Return (x, y) of the center of cell containing provided text 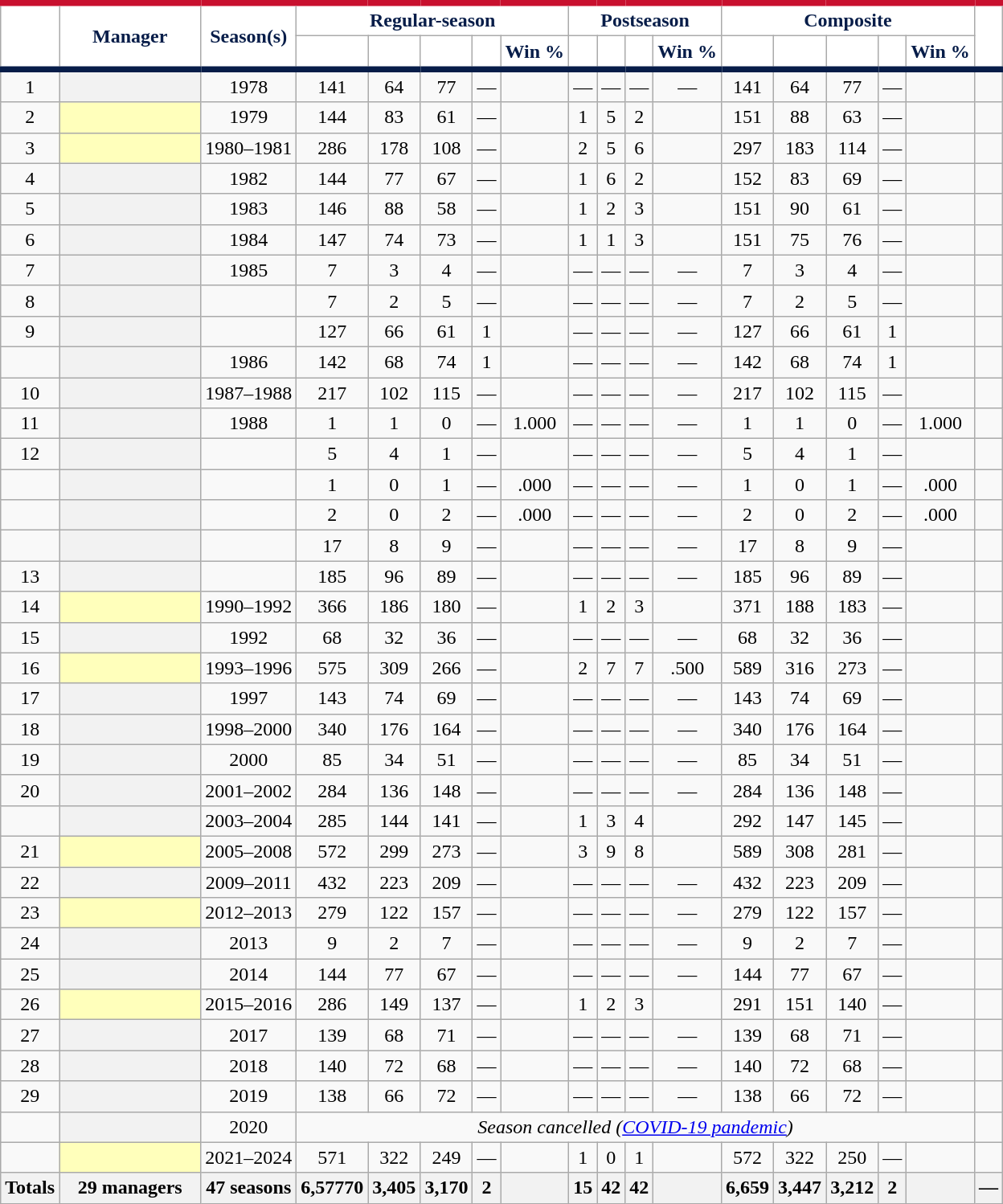
316 (800, 668)
27 (31, 1035)
571 (333, 1157)
2013 (249, 944)
76 (852, 240)
18 (31, 729)
3,170 (447, 1188)
108 (447, 148)
297 (747, 148)
2019 (249, 1096)
308 (800, 851)
2017 (249, 1035)
1997 (249, 698)
Totals (31, 1188)
Season(s) (249, 36)
292 (747, 821)
152 (747, 178)
114 (852, 148)
1978 (249, 85)
Season cancelled (COVID-19 pandemic) (636, 1127)
149 (394, 1005)
3,447 (800, 1188)
137 (447, 1005)
25 (31, 974)
22 (31, 882)
14 (31, 607)
21 (31, 851)
10 (31, 393)
1980–1981 (249, 148)
2003–2004 (249, 821)
29 managers (130, 1188)
371 (747, 607)
16 (31, 668)
178 (394, 148)
26 (31, 1005)
309 (394, 668)
20 (31, 790)
1990–1992 (249, 607)
Composite (847, 19)
24 (31, 944)
Manager (130, 36)
3,405 (394, 1188)
2000 (249, 760)
23 (31, 913)
299 (394, 851)
250 (852, 1157)
2020 (249, 1127)
3,212 (852, 1188)
12 (31, 454)
291 (747, 1005)
58 (447, 209)
2005–2008 (249, 851)
2015–2016 (249, 1005)
186 (394, 607)
28 (31, 1066)
366 (333, 607)
47 seasons (249, 1188)
.500 (688, 668)
1979 (249, 117)
6,57770 (333, 1188)
2001–2002 (249, 790)
180 (447, 607)
2021–2024 (249, 1157)
575 (333, 668)
2009–2011 (249, 882)
2014 (249, 974)
2012–2013 (249, 913)
1993–1996 (249, 668)
6,659 (747, 1188)
11 (31, 424)
1982 (249, 178)
281 (852, 851)
19 (31, 760)
146 (333, 209)
2018 (249, 1066)
75 (800, 240)
Regular-season (432, 19)
29 (31, 1096)
145 (852, 821)
285 (333, 821)
13 (31, 576)
249 (447, 1157)
73 (447, 240)
1986 (249, 362)
1985 (249, 270)
1992 (249, 637)
1987–1988 (249, 393)
1984 (249, 240)
90 (800, 209)
63 (852, 117)
1983 (249, 209)
1998–2000 (249, 729)
266 (447, 668)
188 (800, 607)
Postseason (645, 19)
1988 (249, 424)
